Pinpoint the cell where the given text exists, returning its [x, y] midpoint coordinate. 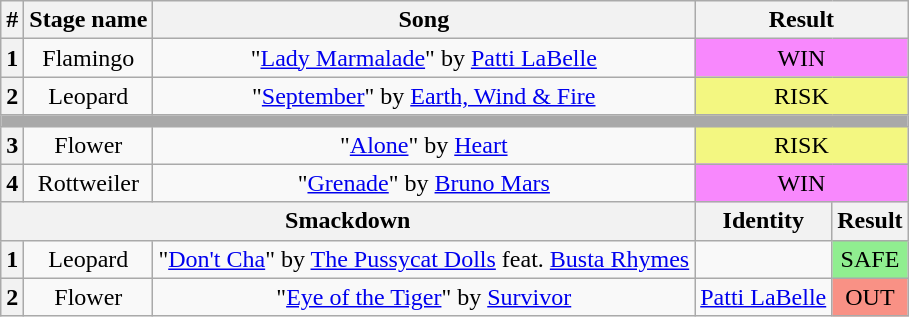
Stage name [88, 20]
Patti LaBelle [764, 297]
Flamingo [88, 58]
# [12, 20]
3 [12, 145]
"Lady Marmalade" by Patti LaBelle [424, 58]
"Alone" by Heart [424, 145]
4 [12, 183]
SAFE [870, 259]
"Grenade" by Bruno Mars [424, 183]
Smackdown [348, 221]
"Eye of the Tiger" by Survivor [424, 297]
Song [424, 20]
OUT [870, 297]
"Don't Cha" by The Pussycat Dolls feat. Busta Rhymes [424, 259]
Rottweiler [88, 183]
"September" by Earth, Wind & Fire [424, 96]
Identity [764, 221]
